Provide the [x, y] coordinate of the cell's center where the given text is located.  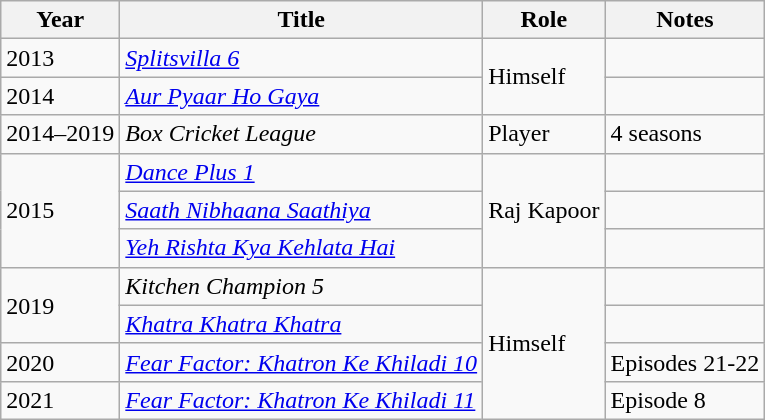
Saath Nibhaana Saathiya [302, 210]
Fear Factor: Khatron Ke Khiladi 11 [302, 400]
Notes [685, 20]
Episodes 21-22 [685, 362]
Yeh Rishta Kya Kehlata Hai [302, 248]
2013 [60, 58]
Episode 8 [685, 400]
Khatra Khatra Khatra [302, 324]
Splitsvilla 6 [302, 58]
2021 [60, 400]
2014 [60, 96]
Kitchen Champion 5 [302, 286]
Box Cricket League [302, 134]
2019 [60, 305]
2015 [60, 210]
Year [60, 20]
Raj Kapoor [544, 210]
2020 [60, 362]
2014–2019 [60, 134]
Dance Plus 1 [302, 172]
Aur Pyaar Ho Gaya [302, 96]
Fear Factor: Khatron Ke Khiladi 10 [302, 362]
Title [302, 20]
Role [544, 20]
Player [544, 134]
4 seasons [685, 134]
